Find where the given text appears and provide that cell's center as [x, y] coordinate. 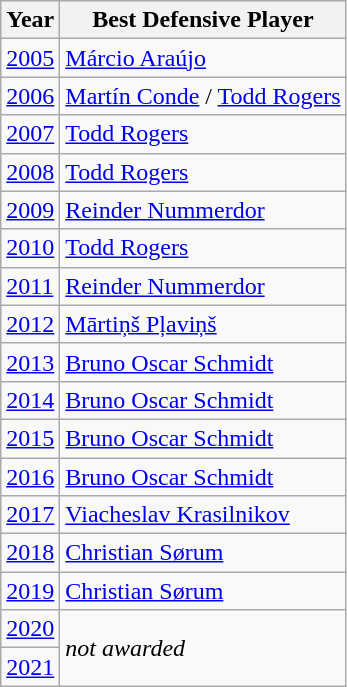
2012 [30, 324]
Year [30, 20]
not awarded [203, 648]
Mārtiņš Pļaviņš [203, 324]
2019 [30, 591]
2021 [30, 667]
2011 [30, 286]
2009 [30, 210]
2010 [30, 248]
2013 [30, 362]
2008 [30, 172]
Best Defensive Player [203, 20]
Márcio Araújo [203, 58]
2006 [30, 96]
2015 [30, 438]
2020 [30, 629]
Martín Conde / Todd Rogers [203, 96]
Viacheslav Krasilnikov [203, 515]
2005 [30, 58]
2007 [30, 134]
2017 [30, 515]
2018 [30, 553]
2016 [30, 477]
2014 [30, 400]
